Output the (x, y) coordinate of the center of the cell containing the given text.  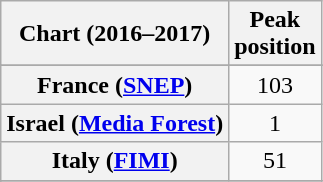
France (SNEP) (115, 85)
Israel (Media Forest) (115, 123)
51 (275, 161)
Chart (2016–2017) (115, 34)
Peak position (275, 34)
103 (275, 85)
1 (275, 123)
Italy (FIMI) (115, 161)
